Scan for the cell matching the given text and deliver its (X, Y) coordinate at center. 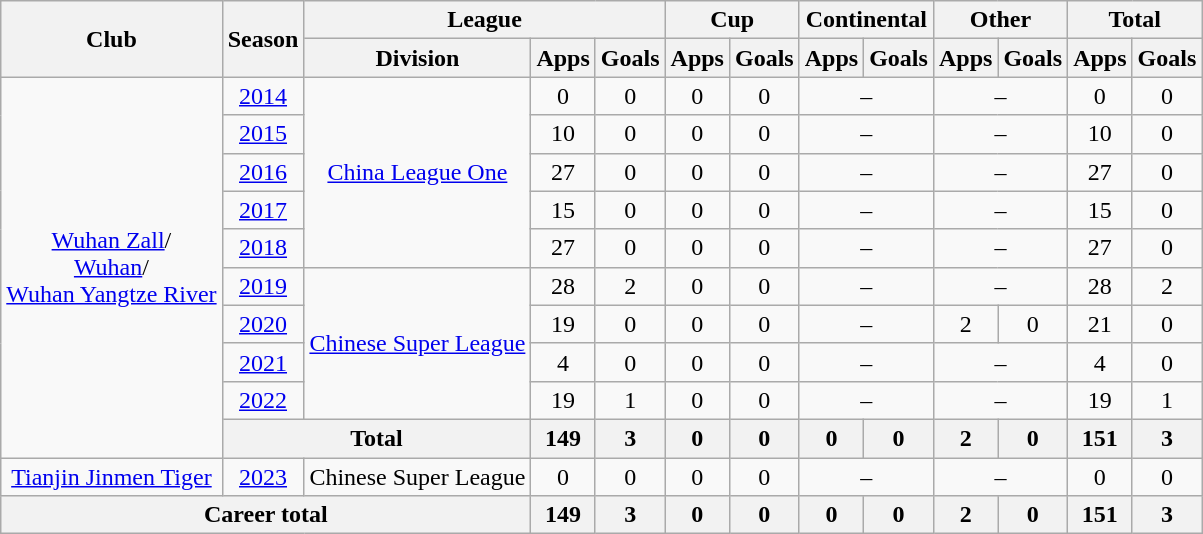
21 (1100, 324)
Other (1000, 20)
Tianjin Jinmen Tiger (112, 477)
2017 (263, 210)
2018 (263, 248)
2022 (263, 400)
2019 (263, 286)
League (484, 20)
2015 (263, 134)
Continental (866, 20)
Season (263, 39)
Wuhan Zall/Wuhan/Wuhan Yangtze River (112, 268)
Cup (732, 20)
Division (418, 58)
China League One (418, 172)
2020 (263, 324)
2021 (263, 362)
2023 (263, 477)
2016 (263, 172)
2014 (263, 96)
Club (112, 39)
Career total (266, 515)
